Provide the (X, Y) coordinate of the cell's center where the given text is located.  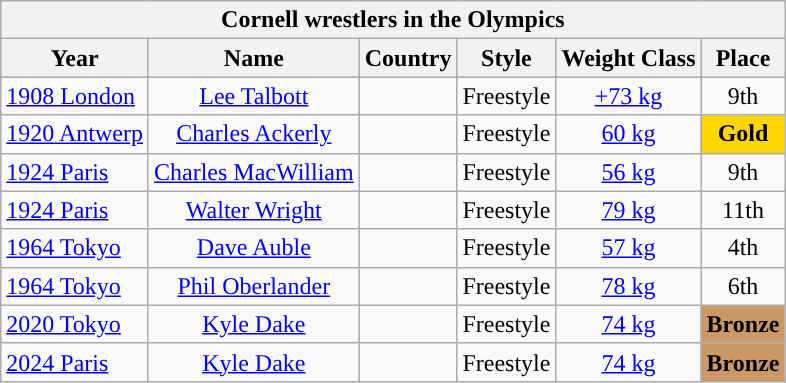
Walter Wright (254, 210)
4th (743, 248)
Charles MacWilliam (254, 172)
6th (743, 286)
56 kg (628, 172)
Cornell wrestlers in the Olympics (393, 20)
Lee Talbott (254, 96)
60 kg (628, 134)
79 kg (628, 210)
Style (506, 58)
Charles Ackerly (254, 134)
78 kg (628, 286)
2024 Paris (75, 362)
Phil Oberlander (254, 286)
2020 Tokyo (75, 324)
11th (743, 210)
1908 London (75, 96)
Place (743, 58)
Dave Auble (254, 248)
Weight Class (628, 58)
Country (408, 58)
Year (75, 58)
Name (254, 58)
1920 Antwerp (75, 134)
Gold (743, 134)
+73 kg (628, 96)
57 kg (628, 248)
